Scan for the cell matching the given text and deliver its (X, Y) coordinate at center. 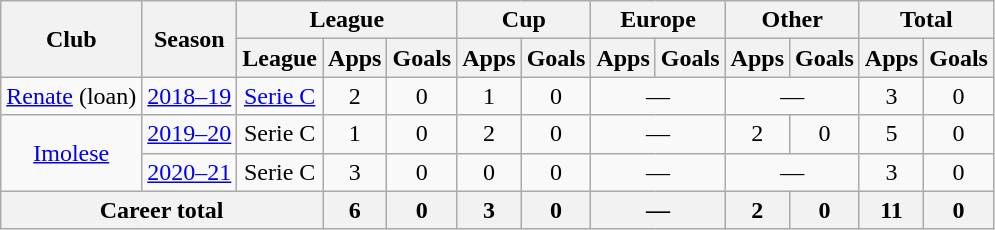
Total (926, 20)
11 (891, 210)
2020–21 (190, 172)
Europe (658, 20)
Other (792, 20)
2018–19 (190, 96)
Career total (162, 210)
2019–20 (190, 134)
5 (891, 134)
Cup (524, 20)
Club (72, 39)
6 (355, 210)
Imolese (72, 153)
Season (190, 39)
Renate (loan) (72, 96)
